Pinpoint the cell where the given text exists, returning its (X, Y) midpoint coordinate. 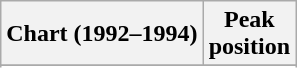
Peakposition (249, 34)
Chart (1992–1994) (102, 34)
